From the cell containing the given text, extract its center point as (x, y) coordinate. 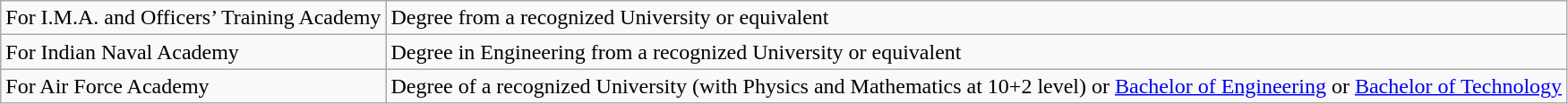
Degree from a recognized University or equivalent (976, 18)
For Indian Naval Academy (193, 52)
Degree in Engineering from a recognized University or equivalent (976, 52)
For I.M.A. and Officers’ Training Academy (193, 18)
For Air Force Academy (193, 86)
Degree of a recognized University (with Physics and Mathematics at 10+2 level) or Bachelor of Engineering or Bachelor of Technology (976, 86)
